Provide the [x, y] coordinate of the cell's center where the given text is located.  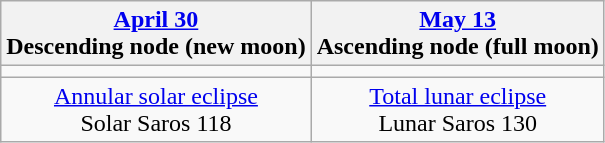
Annular solar eclipseSolar Saros 118 [156, 110]
Total lunar eclipseLunar Saros 130 [458, 110]
April 30Descending node (new moon) [156, 34]
May 13Ascending node (full moon) [458, 34]
